From the cell containing the given text, extract its center point as [x, y] coordinate. 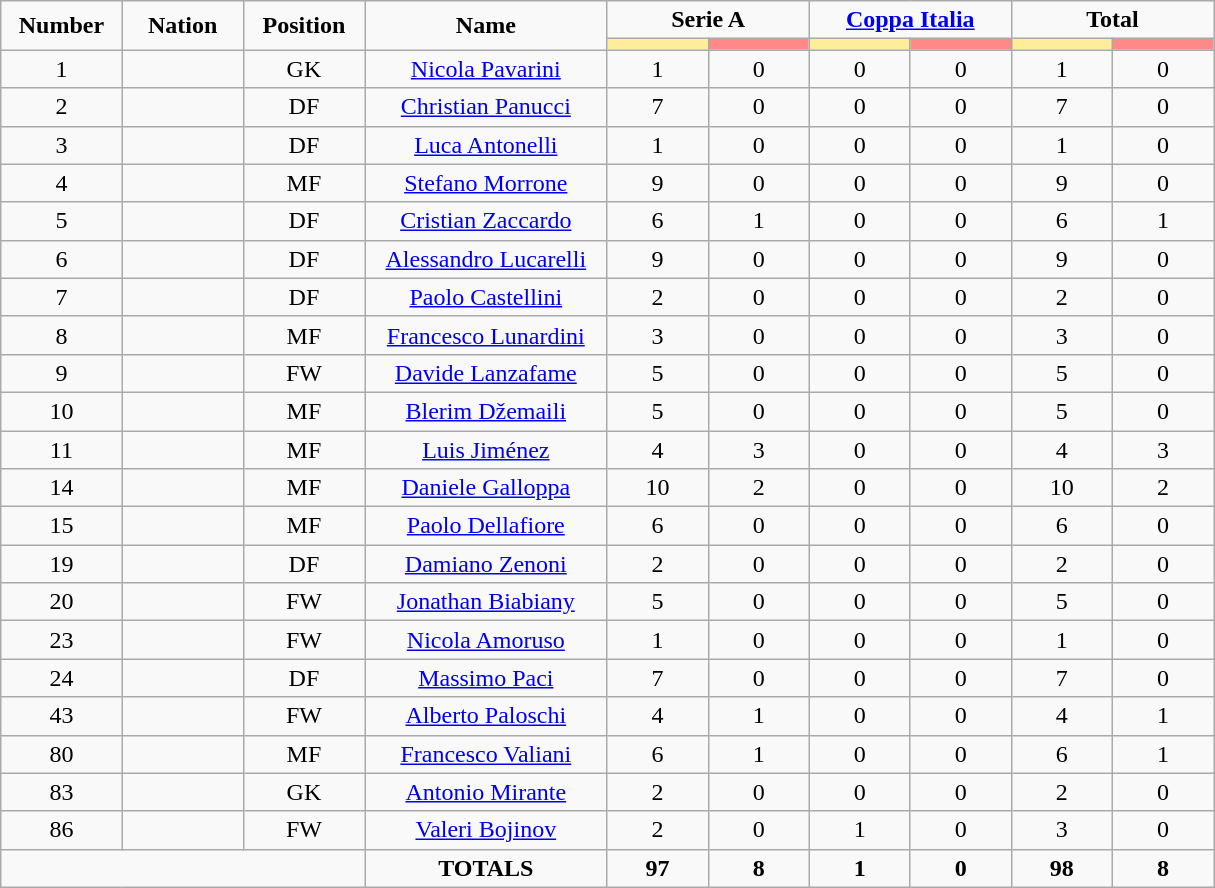
Massimo Paci [486, 678]
Name [486, 26]
Luis Jiménez [486, 449]
Coppa Italia [910, 20]
20 [62, 602]
24 [62, 678]
Damiano Zenoni [486, 564]
Alberto Paloschi [486, 716]
98 [1062, 868]
23 [62, 640]
43 [62, 716]
15 [62, 526]
Number [62, 26]
Valeri Bojinov [486, 830]
Cristian Zaccardo [486, 221]
Paolo Castellini [486, 297]
Alessandro Lucarelli [486, 259]
Stefano Morrone [486, 183]
Francesco Valiani [486, 754]
Francesco Lunardini [486, 335]
Daniele Galloppa [486, 488]
TOTALS [486, 868]
Blerim Džemaili [486, 411]
97 [658, 868]
Nicola Amoruso [486, 640]
Davide Lanzafame [486, 373]
Nicola Pavarini [486, 69]
Serie A [708, 20]
14 [62, 488]
Nation [182, 26]
19 [62, 564]
Total [1112, 20]
Paolo Dellafiore [486, 526]
Luca Antonelli [486, 145]
83 [62, 792]
Christian Panucci [486, 107]
11 [62, 449]
Jonathan Biabiany [486, 602]
Position [304, 26]
86 [62, 830]
80 [62, 754]
Antonio Mirante [486, 792]
